From the cell containing the given text, extract its center point as [x, y] coordinate. 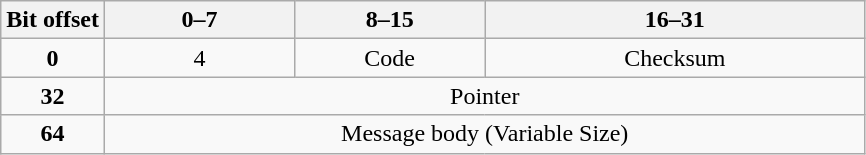
4 [199, 58]
Checksum [675, 58]
64 [53, 134]
Pointer [484, 96]
16–31 [675, 20]
Bit offset [53, 20]
32 [53, 96]
Message body (Variable Size) [484, 134]
0–7 [199, 20]
0 [53, 58]
Code [390, 58]
8–15 [390, 20]
